Detect which cell encompasses the target text, then output its [X, Y] center coordinate. 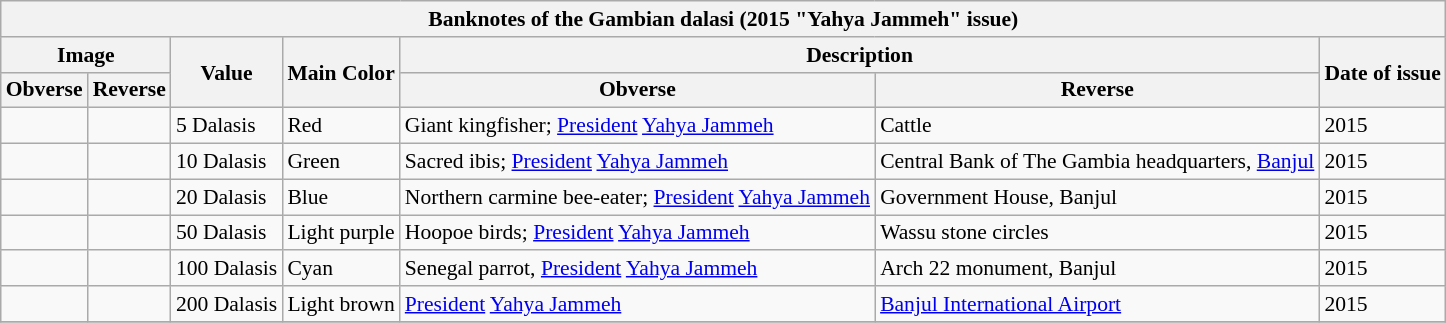
Red [340, 126]
5 Dalasis [226, 126]
Arch 22 monument, Banjul [1097, 269]
Giant kingfisher; President Yahya Jammeh [638, 126]
Light brown [340, 304]
Value [226, 72]
Description [860, 55]
Hoopoe birds; President Yahya Jammeh [638, 233]
Wassu stone circles [1097, 233]
Main Color [340, 72]
50 Dalasis [226, 233]
Central Bank of The Gambia headquarters, Banjul [1097, 162]
Banjul International Airport [1097, 304]
President Yahya Jammeh [638, 304]
Cattle [1097, 126]
Cyan [340, 269]
Light purple [340, 233]
Sacred ibis; President Yahya Jammeh [638, 162]
100 Dalasis [226, 269]
Northern carmine bee-eater; President Yahya Jammeh [638, 197]
Date of issue [1382, 72]
Blue [340, 197]
200 Dalasis [226, 304]
Banknotes of the Gambian dalasi (2015 "Yahya Jammeh" issue) [724, 19]
Government House, Banjul [1097, 197]
20 Dalasis [226, 197]
10 Dalasis [226, 162]
Green [340, 162]
Senegal parrot, President Yahya Jammeh [638, 269]
Image [86, 55]
